Determine the [x, y] coordinate at the center of the cell enclosing the given text.  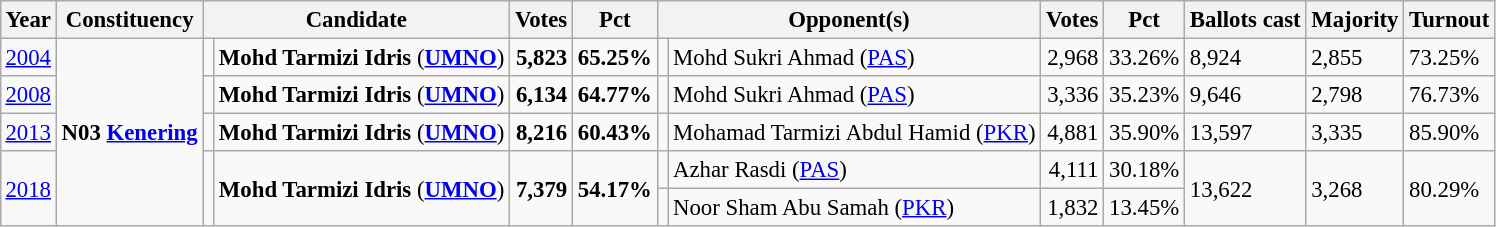
9,646 [1246, 95]
Constituency [130, 20]
3,268 [1355, 188]
2013 [28, 133]
13,597 [1246, 133]
Majority [1355, 20]
2008 [28, 95]
35.23% [1144, 95]
85.90% [1450, 133]
65.25% [616, 57]
73.25% [1450, 57]
13.45% [1144, 208]
3,336 [1072, 95]
Opponent(s) [849, 20]
Turnout [1450, 20]
Candidate [356, 20]
4,111 [1072, 170]
Year [28, 20]
Mohamad Tarmizi Abdul Hamid (PKR) [854, 133]
54.17% [616, 188]
8,924 [1246, 57]
2,798 [1355, 95]
80.29% [1450, 188]
3,335 [1355, 133]
13,622 [1246, 188]
35.90% [1144, 133]
Azhar Rasdi (PAS) [854, 170]
2,855 [1355, 57]
76.73% [1450, 95]
2004 [28, 57]
6,134 [542, 95]
2,968 [1072, 57]
1,832 [1072, 208]
64.77% [616, 95]
5,823 [542, 57]
4,881 [1072, 133]
60.43% [616, 133]
33.26% [1144, 57]
2018 [28, 188]
Ballots cast [1246, 20]
Noor Sham Abu Samah (PKR) [854, 208]
30.18% [1144, 170]
7,379 [542, 188]
N03 Kenering [130, 132]
8,216 [542, 133]
